Output the [X, Y] coordinate of the center of the cell containing the given text.  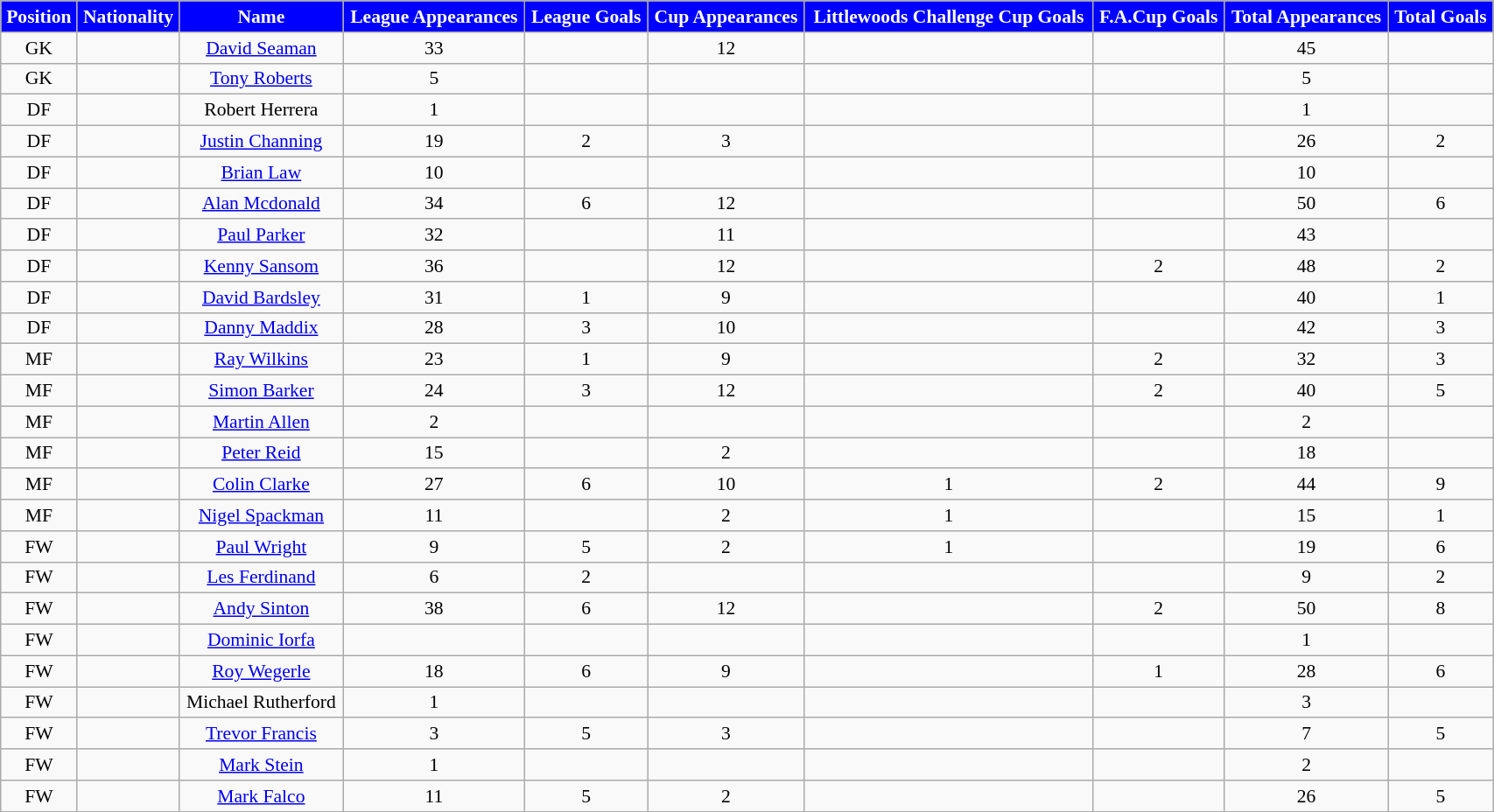
38 [434, 609]
34 [434, 204]
Nationality [128, 17]
Alan Mcdonald [261, 204]
Peter Reid [261, 453]
Total Appearances [1306, 17]
Ray Wilkins [261, 360]
Mark Stein [261, 765]
Kenny Sansom [261, 266]
Littlewoods Challenge Cup Goals [949, 17]
League Appearances [434, 17]
Andy Sinton [261, 609]
27 [434, 485]
44 [1306, 485]
F.A.Cup Goals [1159, 17]
Dominic Iorfa [261, 640]
Roy Wegerle [261, 671]
Justin Channing [261, 142]
31 [434, 297]
League Goals [586, 17]
Mark Falco [261, 796]
Total Goals [1441, 17]
Martin Allen [261, 422]
Danny Maddix [261, 328]
David Bardsley [261, 297]
Nigel Spackman [261, 515]
7 [1306, 734]
Paul Wright [261, 547]
Trevor Francis [261, 734]
43 [1306, 235]
Cup Appearances [726, 17]
42 [1306, 328]
Michael Rutherford [261, 703]
36 [434, 266]
Brian Law [261, 172]
8 [1441, 609]
Paul Parker [261, 235]
45 [1306, 48]
Colin Clarke [261, 485]
33 [434, 48]
Name [261, 17]
David Seaman [261, 48]
Robert Herrera [261, 110]
23 [434, 360]
Position [39, 17]
48 [1306, 266]
Simon Barker [261, 391]
Les Ferdinand [261, 577]
24 [434, 391]
Tony Roberts [261, 79]
